Search for the cell housing the specified text and yield its [x, y] center coordinate. 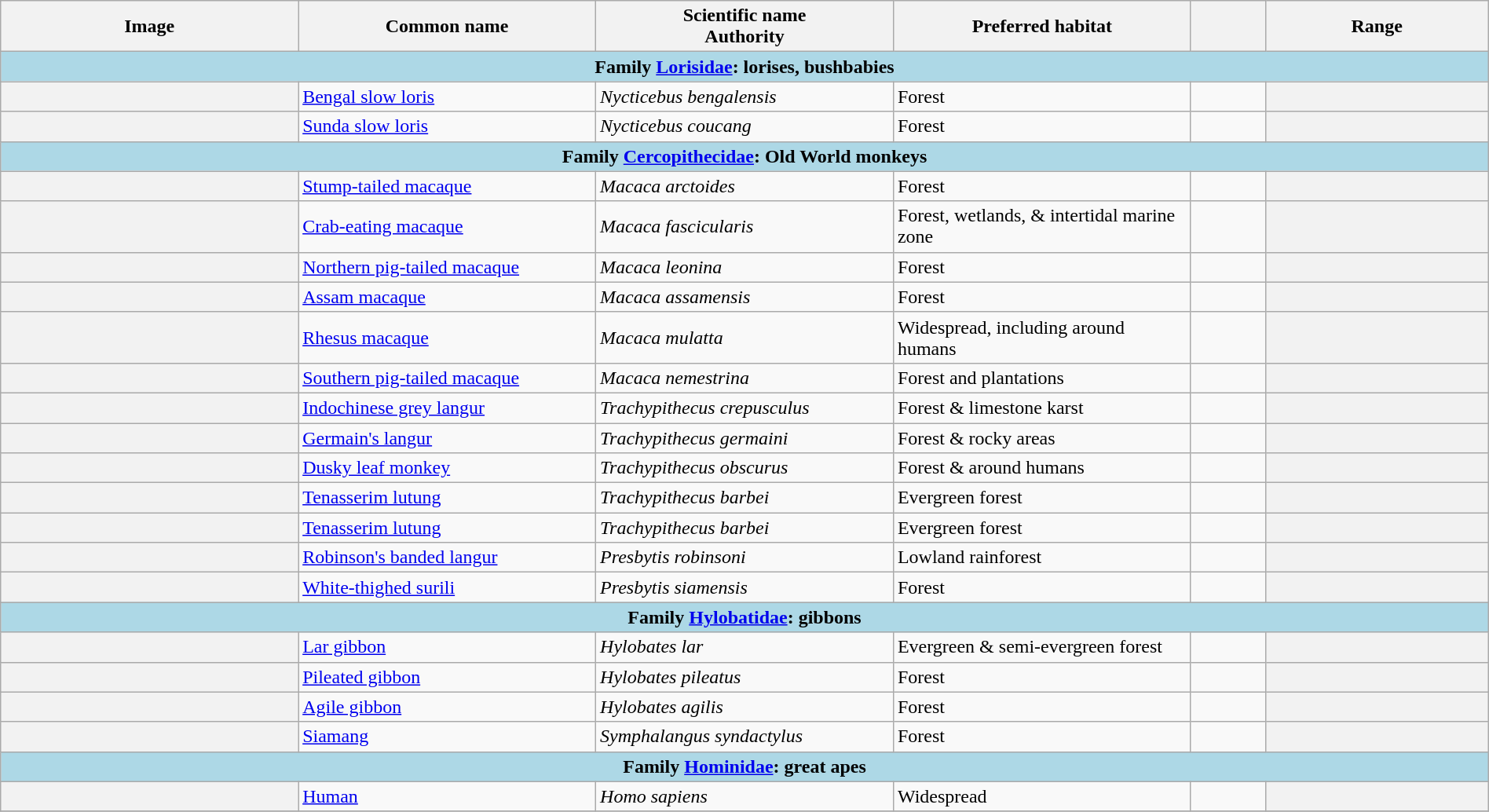
Family Cercopithecidae: Old World monkeys [744, 156]
Crab-eating macaque [448, 226]
Common name [448, 27]
Northern pig-tailed macaque [448, 267]
Pileated gibbon [448, 677]
Robinson's banded langur [448, 558]
Range [1377, 27]
Forest, wetlands, & intertidal marine zone [1041, 226]
Human [448, 796]
Evergreen & semi-evergreen forest [1041, 647]
Macaca assamensis [744, 297]
Family Lorisidae: lorises, bushbabies [744, 67]
Germain's langur [448, 437]
Indochinese grey langur [448, 408]
Rhesus macaque [448, 338]
Nycticebus coucang [744, 126]
Image [149, 27]
Forest and plantations [1041, 378]
Lowland rainforest [1041, 558]
Trachypithecus crepusculus [744, 408]
Nycticebus bengalensis [744, 97]
Family Hylobatidae: gibbons [744, 617]
Forest & limestone karst [1041, 408]
Forest & around humans [1041, 468]
Hylobates lar [744, 647]
Macaca mulatta [744, 338]
Stump-tailed macaque [448, 186]
Hylobates agilis [744, 707]
Trachypithecus obscurus [744, 468]
Assam macaque [448, 297]
Preferred habitat [1041, 27]
Presbytis robinsoni [744, 558]
Forest & rocky areas [1041, 437]
Dusky leaf monkey [448, 468]
Scientific nameAuthority [744, 27]
Presbytis siamensis [744, 587]
Widespread [1041, 796]
Siamang [448, 737]
Southern pig-tailed macaque [448, 378]
Lar gibbon [448, 647]
Macaca arctoides [744, 186]
Homo sapiens [744, 796]
Macaca fascicularis [744, 226]
Macaca nemestrina [744, 378]
Widespread, including around humans [1041, 338]
White-thighed surili [448, 587]
Trachypithecus germaini [744, 437]
Agile gibbon [448, 707]
Hylobates pileatus [744, 677]
Bengal slow loris [448, 97]
Family Hominidae: great apes [744, 766]
Symphalangus syndactylus [744, 737]
Sunda slow loris [448, 126]
Macaca leonina [744, 267]
